Capture the cell that displays the provided text and extract its (X, Y) central coordinate. 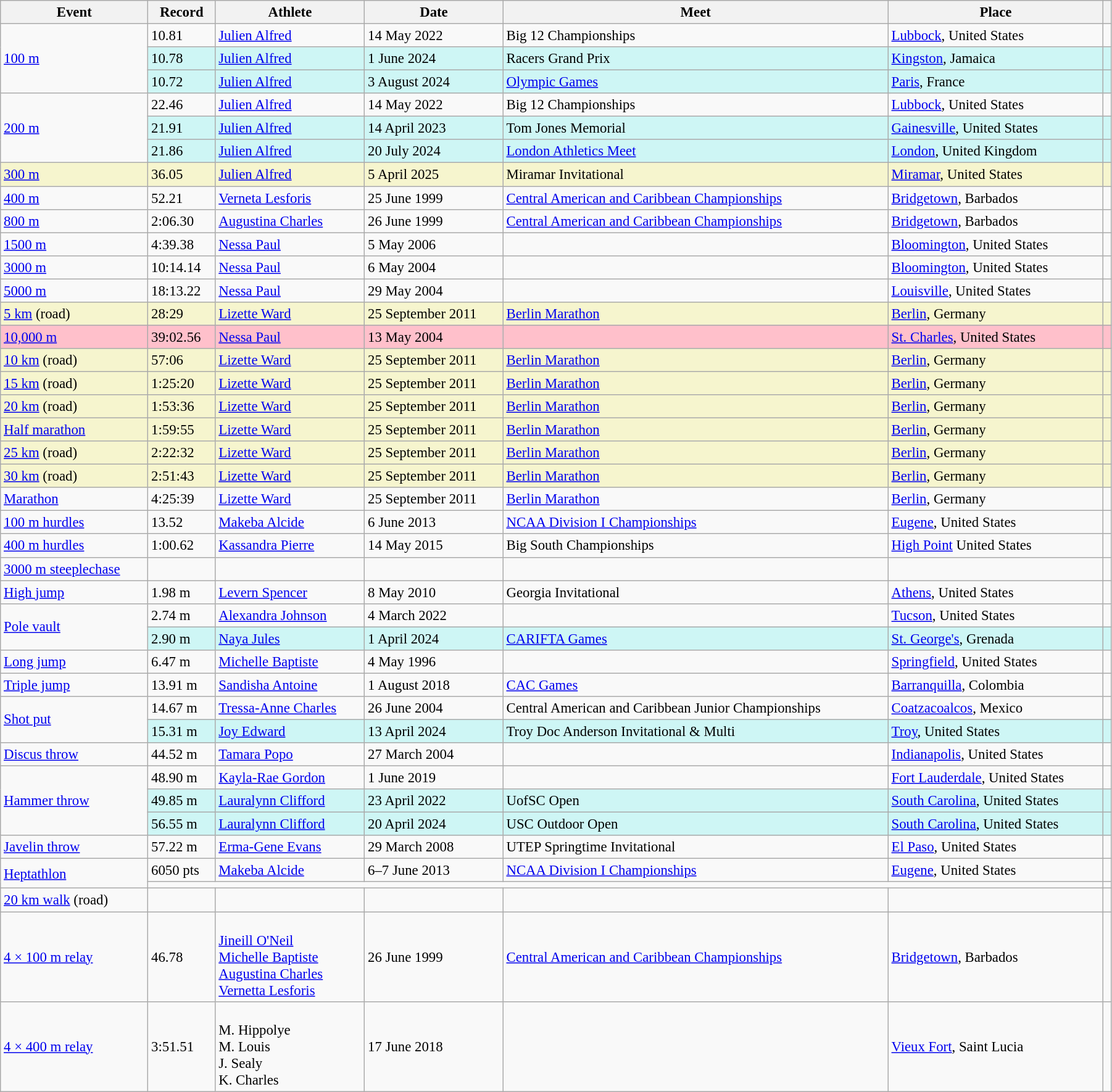
44.52 m (181, 755)
Tamara Popo (290, 755)
Gainesville, United States (995, 128)
Jineill O'NeilMichelle BaptisteAugustina CharlesVernetta Lesforis (290, 957)
25 km (road) (74, 453)
Michelle Baptiste (290, 662)
10,000 m (74, 337)
6050 pts (181, 871)
Coatzacoalcos, Mexico (995, 708)
Barranquilla, Colombia (995, 685)
Kassandra Pierre (290, 546)
1.98 m (181, 592)
1 April 2024 (434, 639)
2:22:32 (181, 453)
4:25:39 (181, 499)
London Athletics Meet (695, 151)
1:25:20 (181, 383)
27 March 2004 (434, 755)
El Paso, United States (995, 847)
13 April 2024 (434, 731)
36.05 (181, 175)
30 km (road) (74, 476)
Augustina Charles (290, 221)
UTEP Springtime Invitational (695, 847)
Troy Doc Anderson Invitational & Multi (695, 731)
13.91 m (181, 685)
5 May 2006 (434, 244)
London, United Kingdom (995, 151)
1:00.62 (181, 546)
4:39.38 (181, 244)
4 May 1996 (434, 662)
26 June 2004 (434, 708)
39:02.56 (181, 337)
5 km (road) (74, 314)
Date (434, 12)
29 May 2004 (434, 291)
Tucson, United States (995, 615)
CAC Games (695, 685)
10 km (road) (74, 360)
100 m hurdles (74, 523)
25 June 1999 (434, 198)
52.21 (181, 198)
Kingston, Jamaica (995, 59)
10.78 (181, 59)
100 m (74, 59)
Louisville, United States (995, 291)
UofSC Open (695, 801)
8 May 2010 (434, 592)
10.81 (181, 36)
Kayla-Rae Gordon (290, 778)
6–7 June 2013 (434, 871)
17 June 2018 (434, 1046)
4 × 100 m relay (74, 957)
20 April 2024 (434, 824)
Hammer throw (74, 801)
400 m hurdles (74, 546)
1:59:55 (181, 430)
Half marathon (74, 430)
1500 m (74, 244)
High jump (74, 592)
5000 m (74, 291)
2:06.30 (181, 221)
Athens, United States (995, 592)
Long jump (74, 662)
3 August 2024 (434, 82)
14 May 2015 (434, 546)
CARIFTA Games (695, 639)
Central American and Caribbean Junior Championships (695, 708)
5 April 2025 (434, 175)
15 km (road) (74, 383)
28:29 (181, 314)
300 m (74, 175)
18:13.22 (181, 291)
Marathon (74, 499)
Sandisha Antoine (290, 685)
M. HippolyeM. LouisJ. SealyK. Charles (290, 1046)
14 April 2023 (434, 128)
Paris, France (995, 82)
Shot put (74, 719)
Heptathlon (74, 874)
6 June 2013 (434, 523)
20 km (road) (74, 407)
St. Charles, United States (995, 337)
21.91 (181, 128)
Event (74, 12)
2:51:43 (181, 476)
56.55 m (181, 824)
Place (995, 12)
St. George's, Grenada (995, 639)
USC Outdoor Open (695, 824)
Discus throw (74, 755)
13 May 2004 (434, 337)
Erma-Gene Evans (290, 847)
Miramar Invitational (695, 175)
6.47 m (181, 662)
15.31 m (181, 731)
2.74 m (181, 615)
23 April 2022 (434, 801)
Triple jump (74, 685)
Athlete (290, 12)
Fort Lauderdale, United States (995, 778)
4 × 400 m relay (74, 1046)
14.67 m (181, 708)
1 June 2019 (434, 778)
Record (181, 12)
20 July 2024 (434, 151)
800 m (74, 221)
13.52 (181, 523)
Racers Grand Prix (695, 59)
High Point United States (995, 546)
3000 m (74, 267)
10:14.14 (181, 267)
Tressa-Anne Charles (290, 708)
46.78 (181, 957)
Springfield, United States (995, 662)
Levern Spencer (290, 592)
57.22 m (181, 847)
Olympic Games (695, 82)
20 km walk (road) (74, 900)
Verneta Lesforis (290, 198)
48.90 m (181, 778)
57:06 (181, 360)
3:51.51 (181, 1046)
Javelin throw (74, 847)
1 August 2018 (434, 685)
400 m (74, 198)
2.90 m (181, 639)
3000 m steeplechase (74, 569)
1:53:36 (181, 407)
Meet (695, 12)
Miramar, United States (995, 175)
22.46 (181, 105)
Pole vault (74, 627)
Big South Championships (695, 546)
Joy Edward (290, 731)
Troy, United States (995, 731)
Indianapolis, United States (995, 755)
21.86 (181, 151)
200 m (74, 128)
Georgia Invitational (695, 592)
1 June 2024 (434, 59)
10.72 (181, 82)
Alexandra Johnson (290, 615)
Vieux Fort, Saint Lucia (995, 1046)
Naya Jules (290, 639)
6 May 2004 (434, 267)
4 March 2022 (434, 615)
Tom Jones Memorial (695, 128)
29 March 2008 (434, 847)
49.85 m (181, 801)
